Provide the [X, Y] coordinate of the cell's center where the given text is located.  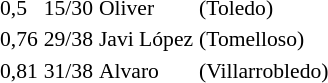
Javi López [146, 40]
29/38 [68, 40]
